Search for the cell housing the specified text and yield its (x, y) center coordinate. 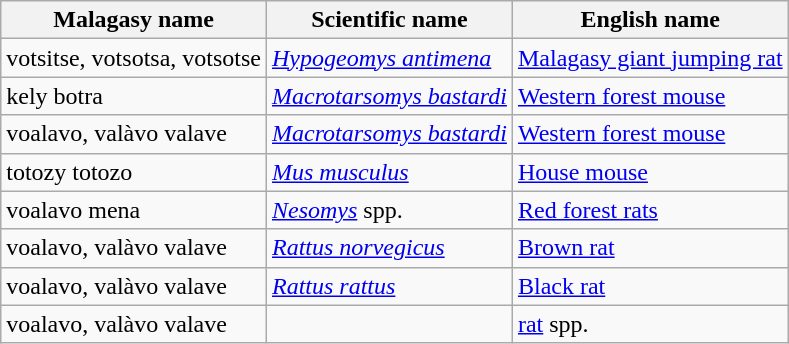
Mus musculus (389, 172)
Brown rat (650, 248)
voalavo mena (134, 210)
Rattus norvegicus (389, 248)
rat spp. (650, 324)
totozy totozo (134, 172)
kely botra (134, 96)
Malagasy name (134, 20)
English name (650, 20)
Rattus rattus (389, 286)
Scientific name (389, 20)
votsitse, votsotsa, votsotse (134, 58)
Hypogeomys antimena (389, 58)
Malagasy giant jumping rat (650, 58)
Red forest rats (650, 210)
Nesomys spp. (389, 210)
Black rat (650, 286)
House mouse (650, 172)
